Identify which cell holds the provided text, then report its [X, Y] central coordinate. 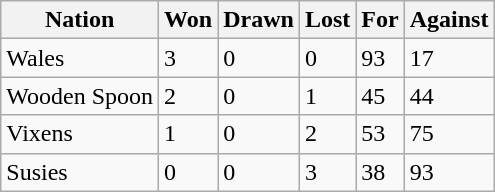
53 [380, 134]
Against [449, 20]
Won [188, 20]
Wooden Spoon [80, 96]
Susies [80, 172]
Vixens [80, 134]
45 [380, 96]
For [380, 20]
Lost [327, 20]
75 [449, 134]
Drawn [259, 20]
17 [449, 58]
44 [449, 96]
Wales [80, 58]
38 [380, 172]
Nation [80, 20]
